Identify which cell holds the provided text, then report its [X, Y] central coordinate. 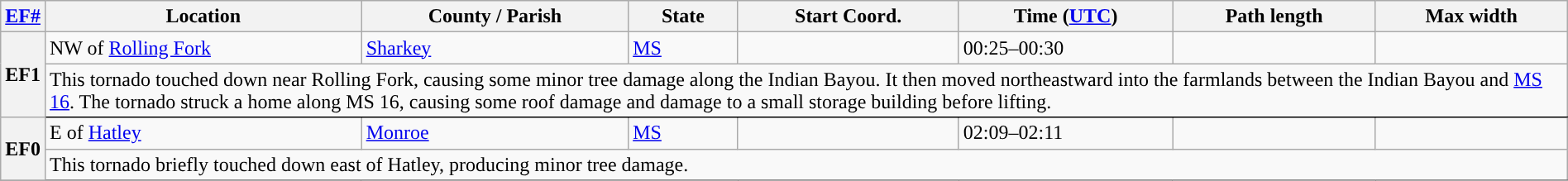
State [683, 17]
EF1 [23, 74]
00:25–00:30 [1065, 48]
County / Parish [495, 17]
This tornado briefly touched down east of Hatley, producing minor tree damage. [806, 164]
EF# [23, 17]
E of Hatley [203, 133]
02:09–02:11 [1065, 133]
Time (UTC) [1065, 17]
NW of Rolling Fork [203, 48]
Start Coord. [849, 17]
Location [203, 17]
Path length [1274, 17]
Monroe [495, 133]
EF0 [23, 149]
Sharkey [495, 48]
Max width [1471, 17]
